Identify which cell holds the provided text, then report its (x, y) central coordinate. 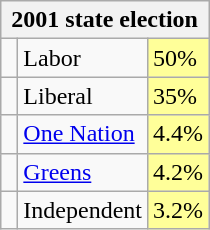
Independent (83, 210)
One Nation (83, 134)
50% (178, 58)
2001 state election (105, 20)
Liberal (83, 96)
4.2% (178, 172)
Greens (83, 172)
35% (178, 96)
4.4% (178, 134)
Labor (83, 58)
3.2% (178, 210)
